Identify which cell holds the provided text, then report its [x, y] central coordinate. 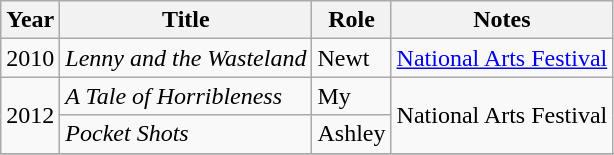
Year [30, 20]
Newt [352, 58]
Role [352, 20]
Lenny and the Wasteland [186, 58]
A Tale of Horribleness [186, 96]
My [352, 96]
Ashley [352, 134]
2010 [30, 58]
Notes [502, 20]
2012 [30, 115]
Pocket Shots [186, 134]
Title [186, 20]
